Determine the (X, Y) coordinate at the center of the cell enclosing the given text.  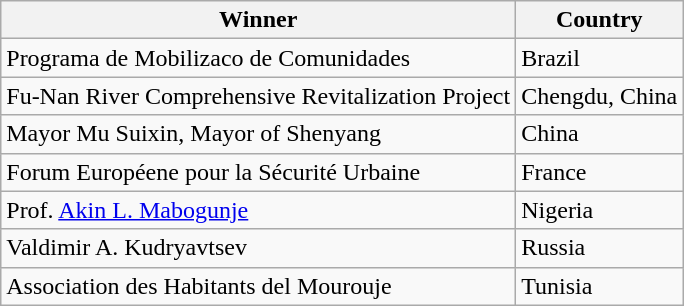
Nigeria (600, 210)
Valdimir A. Kudryavtsev (258, 248)
China (600, 134)
Winner (258, 20)
Chengdu, China (600, 96)
Programa de Mobilizaco de Comunidades (258, 58)
Country (600, 20)
Tunisia (600, 286)
Forum Européene pour la Sécurité Urbaine (258, 172)
France (600, 172)
Fu-Nan River Comprehensive Revitalization Project (258, 96)
Association des Habitants del Mourouje (258, 286)
Brazil (600, 58)
Prof. Akin L. Mabogunje (258, 210)
Russia (600, 248)
Mayor Mu Suixin, Mayor of Shenyang (258, 134)
